For the text-containing cell, return its midpoint in (x, y) coordinate format. 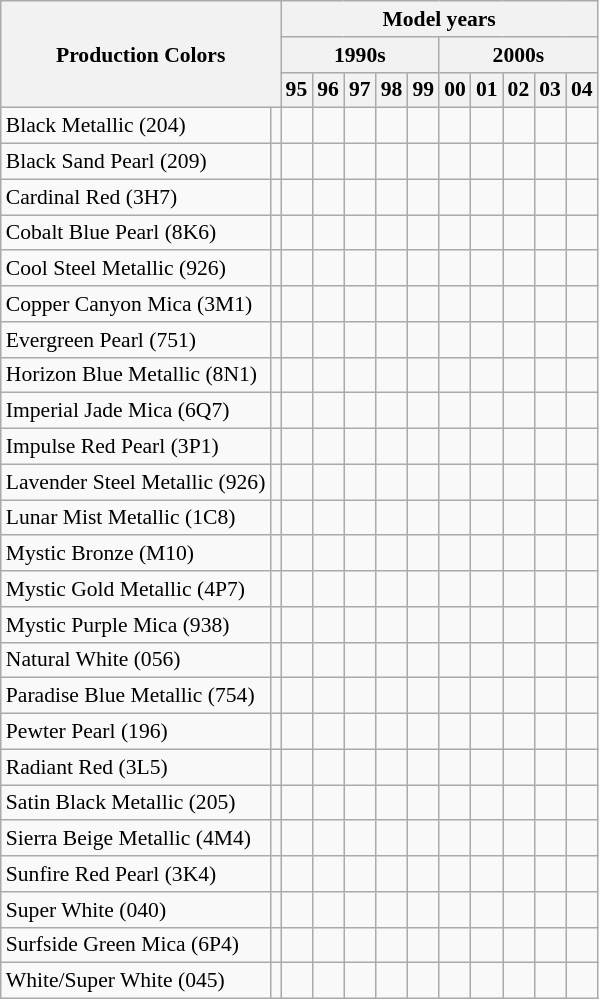
Horizon Blue Metallic (8N1) (136, 375)
Sierra Beige Metallic (4M4) (136, 839)
Super White (040) (136, 910)
2000s (518, 55)
Mystic Bronze (M10) (136, 554)
Mystic Purple Mica (938) (136, 625)
98 (392, 90)
02 (519, 90)
Natural White (056) (136, 660)
Lavender Steel Metallic (926) (136, 482)
04 (582, 90)
Imperial Jade Mica (6Q7) (136, 411)
Satin Black Metallic (205) (136, 803)
03 (550, 90)
Surfside Green Mica (6P4) (136, 945)
Impulse Red Pearl (3P1) (136, 447)
Mystic Gold Metallic (4P7) (136, 589)
01 (487, 90)
Paradise Blue Metallic (754) (136, 696)
Model years (440, 19)
Production Colors (141, 54)
Pewter Pearl (196) (136, 732)
00 (455, 90)
95 (297, 90)
97 (360, 90)
Radiant Red (3L5) (136, 767)
Black Metallic (204) (136, 126)
96 (328, 90)
Black Sand Pearl (209) (136, 162)
Cool Steel Metallic (926) (136, 269)
Cardinal Red (3H7) (136, 197)
1990s (360, 55)
White/Super White (045) (136, 981)
Evergreen Pearl (751) (136, 340)
Cobalt Blue Pearl (8K6) (136, 233)
Lunar Mist Metallic (1C8) (136, 518)
99 (423, 90)
Sunfire Red Pearl (3K4) (136, 874)
Copper Canyon Mica (3M1) (136, 304)
